Pinpoint the cell where the given text exists, returning its (x, y) midpoint coordinate. 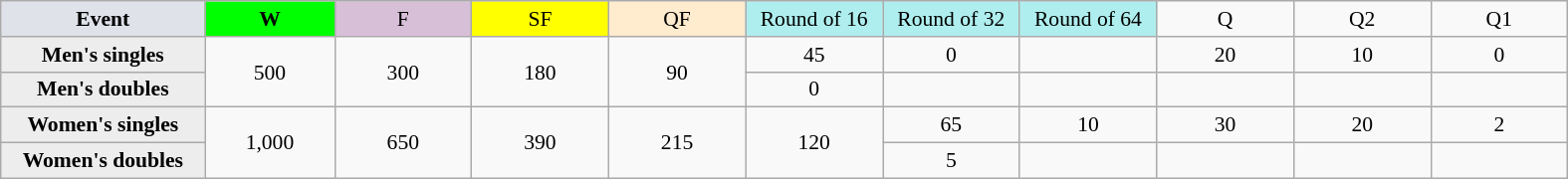
F (403, 19)
120 (814, 143)
215 (677, 143)
Women's singles (104, 125)
Q2 (1362, 19)
180 (541, 72)
Round of 16 (814, 19)
Q1 (1499, 19)
1,000 (270, 143)
Q (1226, 19)
90 (677, 72)
Women's doubles (104, 161)
390 (541, 143)
Men's doubles (104, 89)
QF (677, 19)
2 (1499, 125)
5 (951, 161)
65 (951, 125)
650 (403, 143)
SF (541, 19)
Event (104, 19)
500 (270, 72)
Men's singles (104, 55)
Round of 64 (1088, 19)
45 (814, 55)
W (270, 19)
30 (1226, 125)
300 (403, 72)
Round of 32 (951, 19)
